For the text-containing cell, return its midpoint in (x, y) coordinate format. 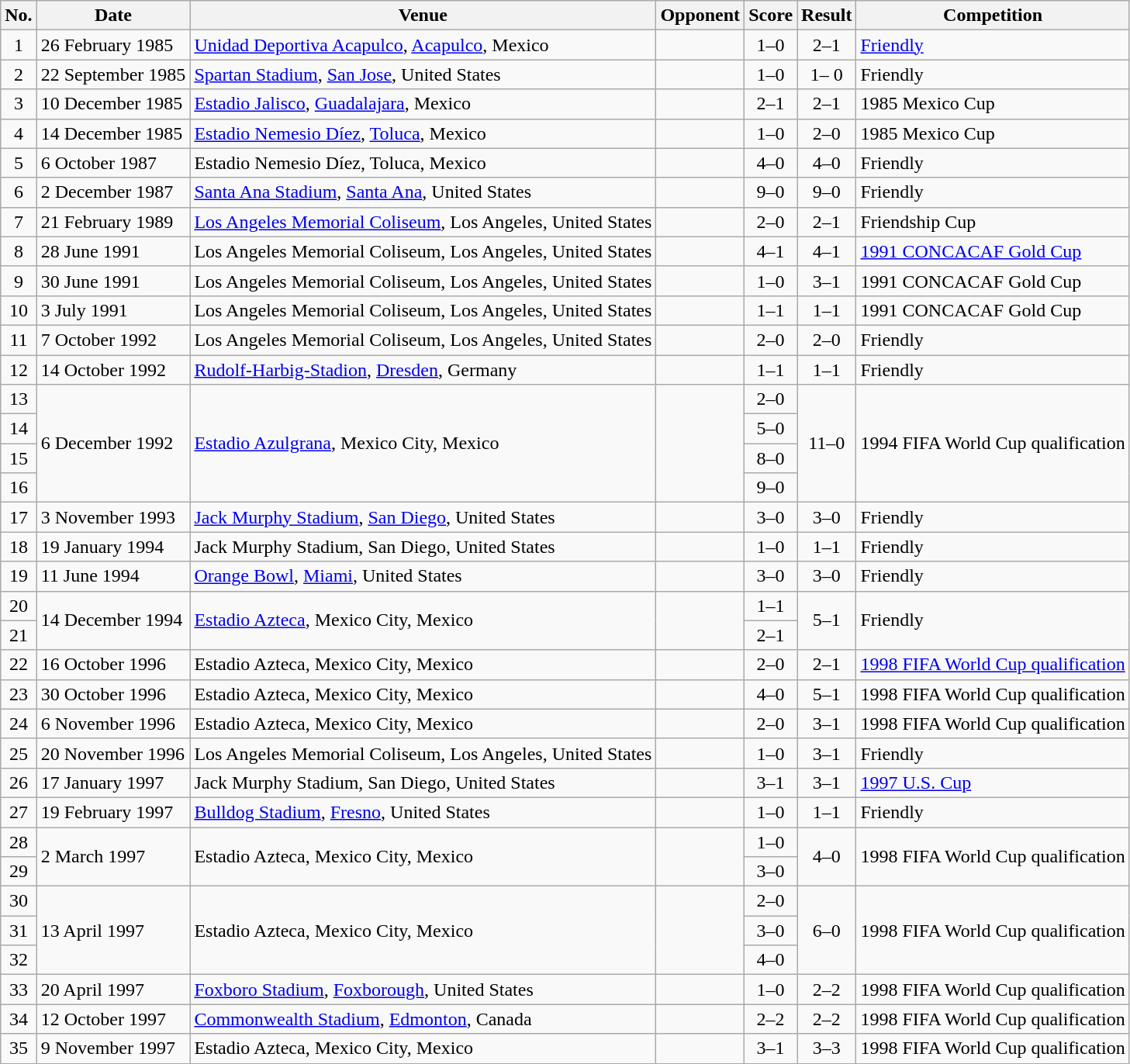
Result (827, 16)
26 February 1985 (113, 45)
Spartan Stadium, San Jose, United States (423, 74)
10 December 1985 (113, 104)
7 October 1992 (113, 340)
23 (19, 694)
3 (19, 104)
19 January 1994 (113, 547)
Rudolf-Harbig-Stadion, Dresden, Germany (423, 370)
32 (19, 960)
8 (19, 251)
28 June 1991 (113, 251)
33 (19, 990)
Estadio Azulgrana, Mexico City, Mexico (423, 444)
30 June 1991 (113, 281)
30 October 1996 (113, 694)
11 June 1994 (113, 576)
16 (19, 488)
Orange Bowl, Miami, United States (423, 576)
6 October 1987 (113, 163)
Bulldog Stadium, Fresno, United States (423, 812)
8–0 (771, 458)
34 (19, 1019)
No. (19, 16)
3 November 1993 (113, 517)
14 December 1985 (113, 133)
20 April 1997 (113, 990)
Unidad Deportiva Acapulco, Acapulco, Mexico (423, 45)
16 October 1996 (113, 665)
6 November 1996 (113, 724)
26 (19, 782)
30 (19, 901)
13 April 1997 (113, 931)
17 (19, 517)
11–0 (827, 444)
9 November 1997 (113, 1048)
20 (19, 606)
24 (19, 724)
12 October 1997 (113, 1019)
1 (19, 45)
10 (19, 310)
6 (19, 192)
3–3 (827, 1048)
31 (19, 931)
22 September 1985 (113, 74)
19 (19, 576)
21 February 1989 (113, 222)
Venue (423, 16)
15 (19, 458)
22 (19, 665)
5 (19, 163)
12 (19, 370)
Friendship Cup (993, 222)
14 (19, 429)
29 (19, 872)
18 (19, 547)
13 (19, 399)
27 (19, 812)
1997 U.S. Cup (993, 782)
Score (771, 16)
3 July 1991 (113, 310)
6–0 (827, 931)
5–0 (771, 429)
7 (19, 222)
Opponent (700, 16)
28 (19, 841)
Santa Ana Stadium, Santa Ana, United States (423, 192)
4 (19, 133)
14 October 1992 (113, 370)
2 March 1997 (113, 856)
1– 0 (827, 74)
Commonwealth Stadium, Edmonton, Canada (423, 1019)
Foxboro Stadium, Foxborough, United States (423, 990)
25 (19, 753)
11 (19, 340)
14 December 1994 (113, 620)
Competition (993, 16)
20 November 1996 (113, 753)
19 February 1997 (113, 812)
2 December 1987 (113, 192)
17 January 1997 (113, 782)
Estadio Jalisco, Guadalajara, Mexico (423, 104)
21 (19, 635)
1994 FIFA World Cup qualification (993, 444)
2 (19, 74)
9 (19, 281)
6 December 1992 (113, 444)
Date (113, 16)
35 (19, 1048)
